From the cell containing the given text, extract its center point as [x, y] coordinate. 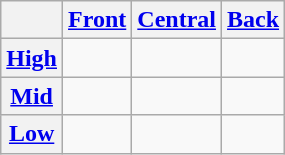
High [32, 58]
Low [32, 134]
Front [98, 20]
Mid [32, 96]
Back [254, 20]
Central [177, 20]
